Output the [X, Y] coordinate of the center of the cell containing the given text.  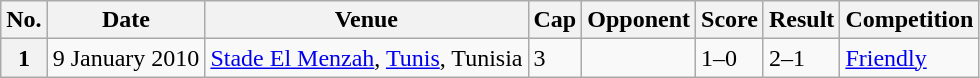
Score [730, 20]
2–1 [801, 58]
Friendly [910, 58]
Stade El Menzah, Tunis, Tunisia [366, 58]
Cap [555, 20]
Result [801, 20]
1–0 [730, 58]
9 January 2010 [126, 58]
No. [24, 20]
Competition [910, 20]
Opponent [639, 20]
3 [555, 58]
Date [126, 20]
1 [24, 58]
Venue [366, 20]
